Extract the [X, Y] coordinate from the center of the cell holding the provided text.  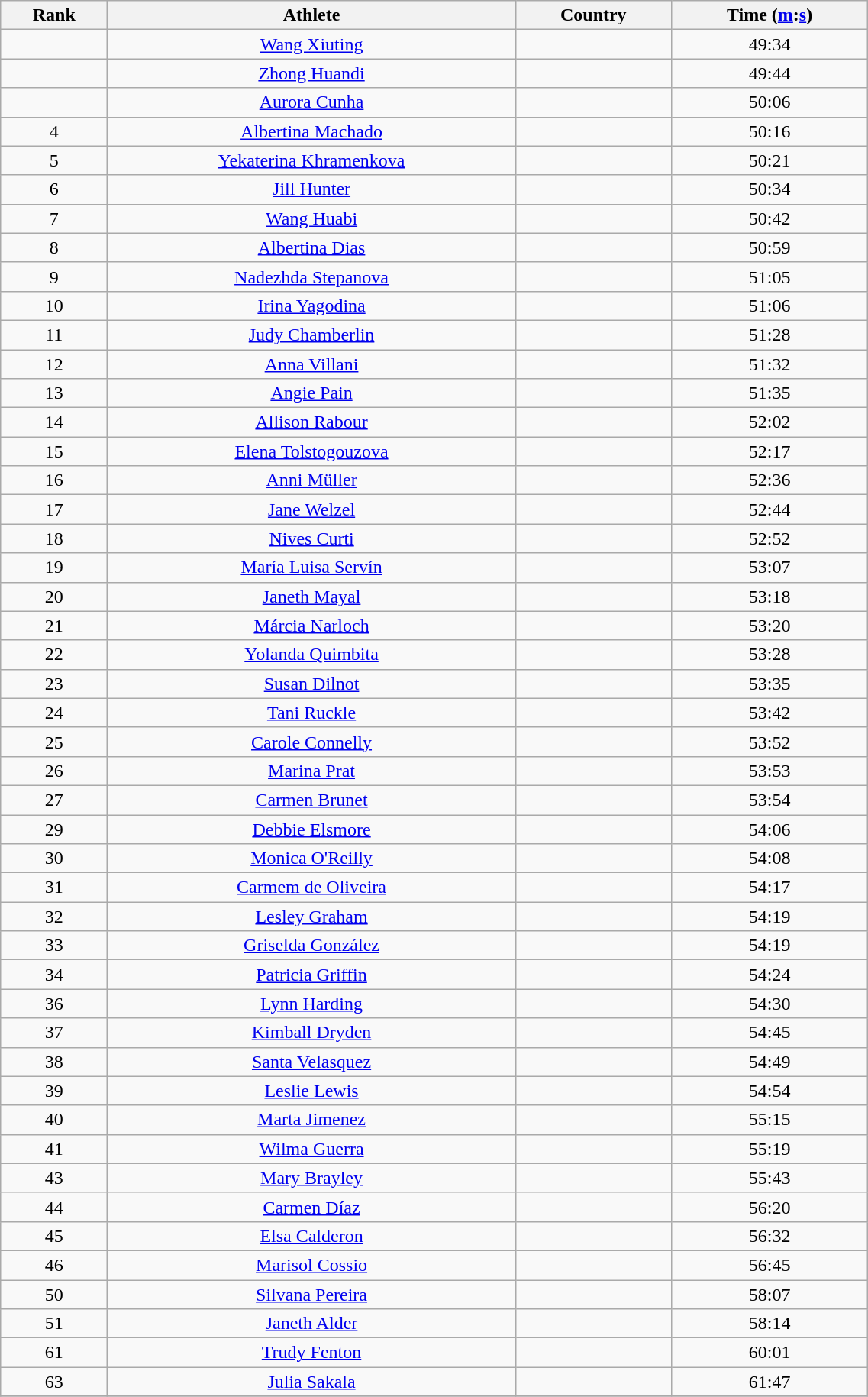
27 [54, 800]
Lesley Graham [311, 917]
30 [54, 859]
54:24 [770, 975]
Marina Prat [311, 771]
25 [54, 742]
17 [54, 509]
61:47 [770, 1382]
Yekaterina Khramenkova [311, 160]
50:59 [770, 247]
20 [54, 597]
Silvana Pereira [311, 1295]
50:16 [770, 131]
52:44 [770, 509]
Tani Ruckle [311, 713]
55:19 [770, 1149]
Angie Pain [311, 393]
29 [54, 829]
38 [54, 1062]
Athlete [311, 15]
Country [593, 15]
Marisol Cossio [311, 1265]
53:52 [770, 742]
21 [54, 626]
Leslie Lewis [311, 1091]
31 [54, 888]
7 [54, 218]
56:20 [770, 1207]
63 [54, 1382]
49:44 [770, 73]
Julia Sakala [311, 1382]
50 [54, 1295]
52:52 [770, 538]
Lynn Harding [311, 1004]
Monica O'Reilly [311, 859]
10 [54, 306]
54:06 [770, 829]
23 [54, 684]
Nadezhda Stepanova [311, 276]
Griselda González [311, 946]
Carmem de Oliveira [311, 888]
54:45 [770, 1033]
Judy Chamberlin [311, 335]
Irina Yagodina [311, 306]
34 [54, 975]
53:07 [770, 568]
36 [54, 1004]
61 [54, 1353]
53:42 [770, 713]
Jane Welzel [311, 509]
53:20 [770, 626]
Wang Huabi [311, 218]
Janeth Alder [311, 1324]
Rank [54, 15]
Patricia Griffin [311, 975]
56:45 [770, 1265]
Yolanda Quimbita [311, 655]
Mary Brayley [311, 1178]
50:06 [770, 102]
Janeth Mayal [311, 597]
15 [54, 451]
11 [54, 335]
22 [54, 655]
9 [54, 276]
26 [54, 771]
45 [54, 1236]
Jill Hunter [311, 189]
24 [54, 713]
Elena Tolstogouzova [311, 451]
Kimball Dryden [311, 1033]
Albertina Machado [311, 131]
39 [54, 1091]
Elsa Calderon [311, 1236]
Aurora Cunha [311, 102]
Anni Müller [311, 480]
8 [54, 247]
53:35 [770, 684]
Wang Xiuting [311, 44]
58:07 [770, 1295]
49:34 [770, 44]
María Luisa Servín [311, 568]
55:15 [770, 1120]
32 [54, 917]
50:34 [770, 189]
Debbie Elsmore [311, 829]
53:18 [770, 597]
50:21 [770, 160]
Márcia Narloch [311, 626]
Time (m:s) [770, 15]
Carole Connelly [311, 742]
53:53 [770, 771]
Carmen Brunet [311, 800]
54:17 [770, 888]
54:54 [770, 1091]
4 [54, 131]
Santa Velasquez [311, 1062]
18 [54, 538]
55:43 [770, 1178]
Wilma Guerra [311, 1149]
60:01 [770, 1353]
40 [54, 1120]
58:14 [770, 1324]
Trudy Fenton [311, 1353]
43 [54, 1178]
Albertina Dias [311, 247]
51:05 [770, 276]
44 [54, 1207]
53:28 [770, 655]
52:36 [770, 480]
46 [54, 1265]
Allison Rabour [311, 422]
33 [54, 946]
19 [54, 568]
Anna Villani [311, 364]
13 [54, 393]
Susan Dilnot [311, 684]
56:32 [770, 1236]
53:54 [770, 800]
37 [54, 1033]
51 [54, 1324]
5 [54, 160]
Nives Curti [311, 538]
14 [54, 422]
52:02 [770, 422]
51:06 [770, 306]
Zhong Huandi [311, 73]
6 [54, 189]
51:28 [770, 335]
50:42 [770, 218]
41 [54, 1149]
54:08 [770, 859]
54:49 [770, 1062]
Marta Jimenez [311, 1120]
12 [54, 364]
54:30 [770, 1004]
52:17 [770, 451]
16 [54, 480]
51:35 [770, 393]
51:32 [770, 364]
Carmen Díaz [311, 1207]
